Find where the given text appears and provide that cell's center as (X, Y) coordinate. 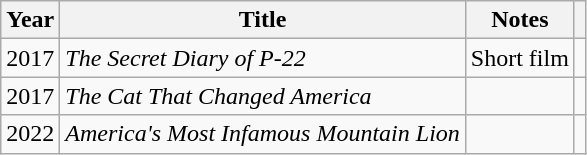
Short film (520, 58)
Year (30, 20)
America's Most Infamous Mountain Lion (263, 134)
The Secret Diary of P-22 (263, 58)
Notes (520, 20)
The Cat That Changed America (263, 96)
Title (263, 20)
2022 (30, 134)
